Detect which cell encompasses the target text, then output its [x, y] center coordinate. 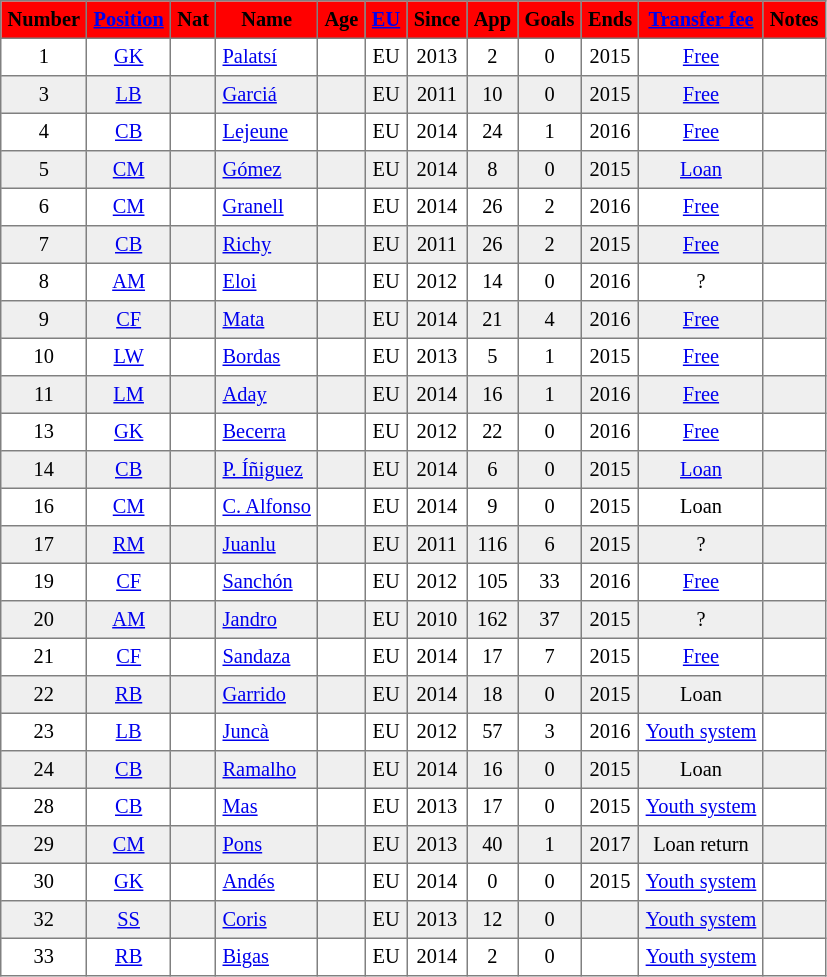
13 [44, 432]
Sandaza [267, 657]
SS [129, 920]
Gómez [267, 170]
2010 [437, 620]
Mata [267, 320]
Garrido [267, 695]
Jandro [267, 620]
2017 [610, 845]
Eloi [267, 282]
12 [492, 920]
Palatsí [267, 57]
P. Íñiguez [267, 470]
Mas [267, 807]
Name [267, 20]
57 [492, 732]
Lejeune [267, 132]
Loan return [701, 845]
App [492, 20]
20 [44, 620]
40 [492, 845]
116 [492, 545]
Juanlu [267, 545]
Position [129, 20]
29 [44, 845]
RM [129, 545]
Coris [267, 920]
Nat [194, 20]
Becerra [267, 432]
28 [44, 807]
18 [492, 695]
Since [437, 20]
19 [44, 582]
105 [492, 582]
Ends [610, 20]
Age [342, 20]
Bordas [267, 357]
162 [492, 620]
Ramalho [267, 770]
Pons [267, 845]
Notes [794, 20]
Sanchón [267, 582]
Granell [267, 207]
Transfer fee [701, 20]
Goals [550, 20]
Aday [267, 395]
32 [44, 920]
Bigas [267, 957]
Andés [267, 882]
30 [44, 882]
23 [44, 732]
37 [550, 620]
Garciá [267, 95]
11 [44, 395]
Number [44, 20]
LW [129, 357]
Juncà [267, 732]
C. Alfonso [267, 507]
LM [129, 395]
Richy [267, 245]
